For the text-containing cell, return its midpoint in [x, y] coordinate format. 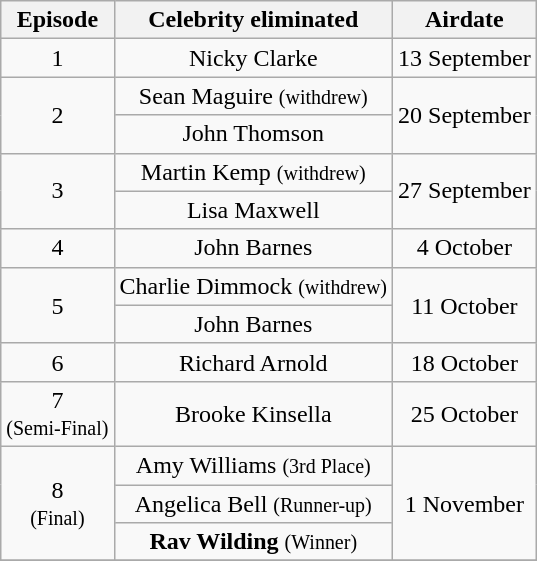
Amy Williams (3rd Place) [254, 465]
3 [58, 191]
7(Semi-Final) [58, 414]
Angelica Bell (Runner-up) [254, 503]
Airdate [465, 20]
4 [58, 248]
Episode [58, 20]
Richard Arnold [254, 362]
13 September [465, 58]
Rav Wilding (Winner) [254, 542]
5 [58, 305]
Charlie Dimmock (withdrew) [254, 286]
Sean Maguire (withdrew) [254, 96]
27 September [465, 191]
Nicky Clarke [254, 58]
2 [58, 115]
John Thomson [254, 134]
1 [58, 58]
6 [58, 362]
25 October [465, 414]
Lisa Maxwell [254, 210]
20 September [465, 115]
18 October [465, 362]
4 October [465, 248]
Martin Kemp (withdrew) [254, 172]
11 October [465, 305]
Celebrity eliminated [254, 20]
8(Final) [58, 503]
1 November [465, 503]
Brooke Kinsella [254, 414]
